Detect which cell encompasses the target text, then output its (x, y) center coordinate. 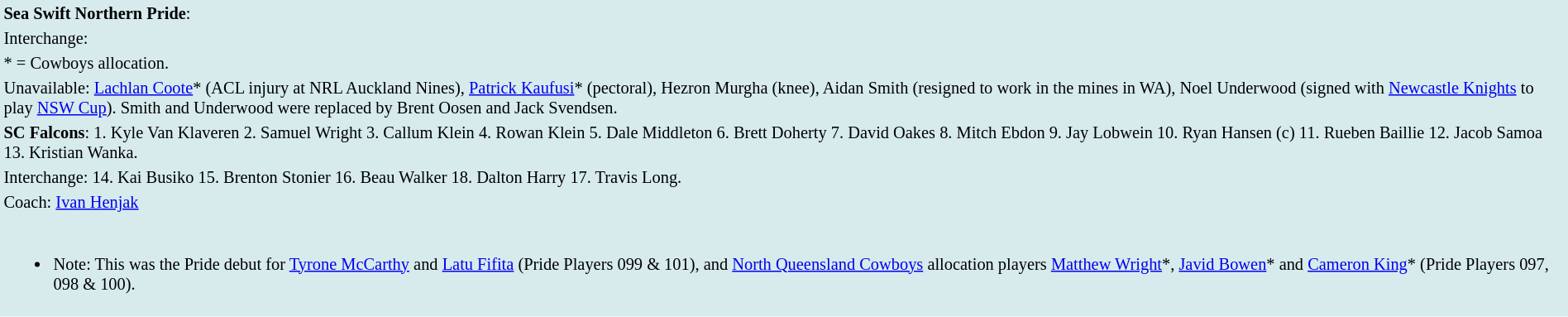
Sea Swift Northern Pride: (784, 13)
Interchange: 14. Kai Busiko 15. Brenton Stonier 16. Beau Walker 18. Dalton Harry 17. Travis Long. (784, 177)
Coach: Ivan Henjak (784, 202)
* = Cowboys allocation. (784, 63)
Interchange: (784, 38)
